For the text-containing cell, return its midpoint in (X, Y) coordinate format. 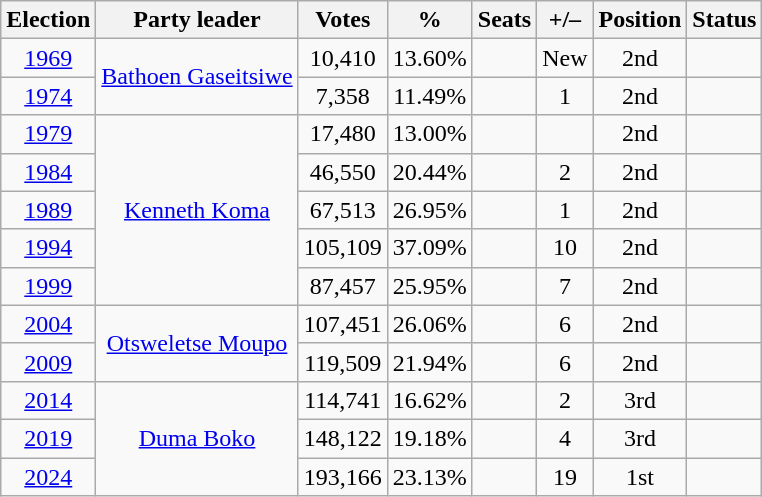
4 (565, 438)
2009 (48, 362)
20.44% (430, 172)
105,109 (342, 248)
7,358 (342, 96)
10 (565, 248)
1984 (48, 172)
26.95% (430, 210)
2019 (48, 438)
17,480 (342, 134)
13.60% (430, 58)
Bathoen Gaseitsiwe (197, 77)
107,451 (342, 324)
114,741 (342, 400)
16.62% (430, 400)
+/– (565, 20)
Position (640, 20)
New (565, 58)
% (430, 20)
Party leader (197, 20)
Votes (342, 20)
1st (640, 477)
13.00% (430, 134)
26.06% (430, 324)
1994 (48, 248)
1969 (48, 58)
2024 (48, 477)
11.49% (430, 96)
Status (724, 20)
1989 (48, 210)
119,509 (342, 362)
46,550 (342, 172)
Election (48, 20)
25.95% (430, 286)
23.13% (430, 477)
1974 (48, 96)
Seats (504, 20)
19.18% (430, 438)
7 (565, 286)
2014 (48, 400)
1979 (48, 134)
Otsweletse Moupo (197, 343)
67,513 (342, 210)
2004 (48, 324)
Duma Boko (197, 438)
148,122 (342, 438)
1999 (48, 286)
37.09% (430, 248)
10,410 (342, 58)
21.94% (430, 362)
193,166 (342, 477)
87,457 (342, 286)
Kenneth Koma (197, 210)
19 (565, 477)
